Search for the cell housing the specified text and yield its [X, Y] center coordinate. 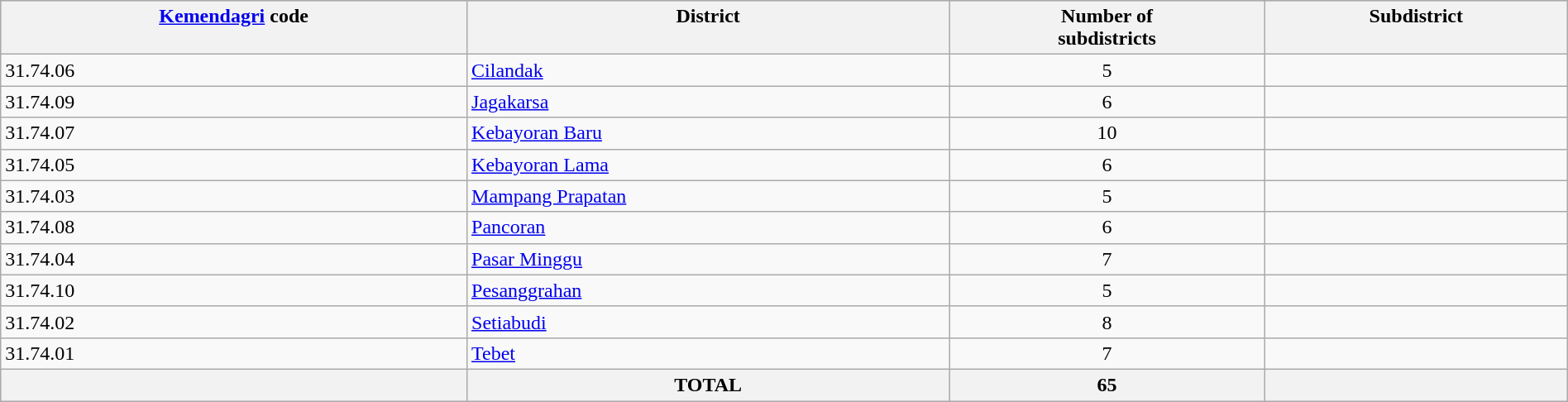
31.74.03 [234, 196]
Mampang Prapatan [708, 196]
65 [1107, 385]
31.74.04 [234, 259]
District [708, 28]
31.74.02 [234, 322]
31.74.06 [234, 70]
Setiabudi [708, 322]
Pasar Minggu [708, 259]
8 [1107, 322]
Number ofsubdistricts [1107, 28]
TOTAL [708, 385]
Jagakarsa [708, 102]
31.74.09 [234, 102]
Subdistrict [1416, 28]
Kebayoran Baru [708, 133]
Pancoran [708, 227]
31.74.01 [234, 353]
31.74.05 [234, 165]
31.74.10 [234, 290]
Tebet [708, 353]
10 [1107, 133]
Cilandak [708, 70]
Kemendagri code [234, 28]
31.74.08 [234, 227]
Pesanggrahan [708, 290]
Kebayoran Lama [708, 165]
31.74.07 [234, 133]
